Search for the cell housing the specified text and yield its [X, Y] center coordinate. 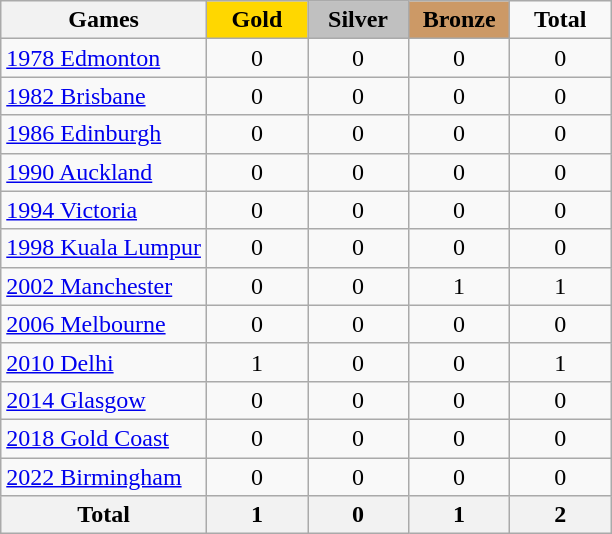
2014 Glasgow [104, 400]
1998 Kuala Lumpur [104, 248]
2018 Gold Coast [104, 438]
Gold [256, 20]
1990 Auckland [104, 172]
Bronze [460, 20]
2 [560, 515]
2010 Delhi [104, 362]
2022 Birmingham [104, 477]
Silver [358, 20]
1994 Victoria [104, 210]
1986 Edinburgh [104, 134]
Games [104, 20]
1982 Brisbane [104, 96]
2006 Melbourne [104, 324]
1978 Edmonton [104, 58]
2002 Manchester [104, 286]
